Scan for the cell matching the given text and deliver its (x, y) coordinate at center. 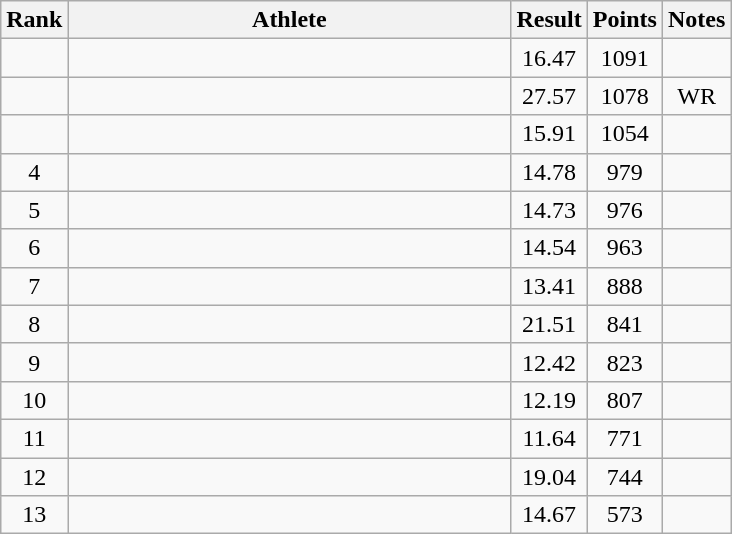
13.41 (549, 286)
14.67 (549, 515)
1078 (624, 96)
14.78 (549, 172)
573 (624, 515)
12.19 (549, 400)
12.42 (549, 362)
4 (34, 172)
888 (624, 286)
27.57 (549, 96)
5 (34, 210)
Athlete (290, 20)
841 (624, 324)
823 (624, 362)
Notes (696, 20)
1054 (624, 134)
14.73 (549, 210)
8 (34, 324)
Rank (34, 20)
Result (549, 20)
11 (34, 438)
WR (696, 96)
13 (34, 515)
Points (624, 20)
744 (624, 477)
963 (624, 248)
11.64 (549, 438)
979 (624, 172)
976 (624, 210)
807 (624, 400)
771 (624, 438)
19.04 (549, 477)
14.54 (549, 248)
12 (34, 477)
21.51 (549, 324)
16.47 (549, 58)
9 (34, 362)
7 (34, 286)
1091 (624, 58)
15.91 (549, 134)
6 (34, 248)
10 (34, 400)
